From the cell containing the given text, extract its center point as (x, y) coordinate. 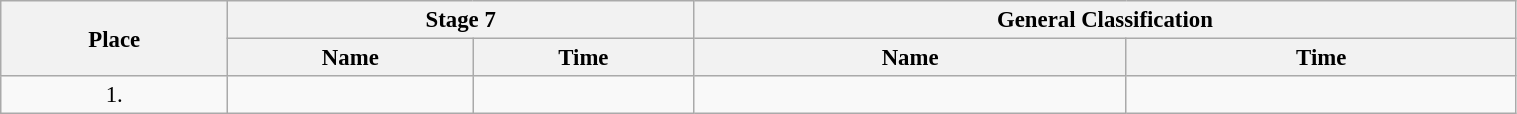
General Classification (1105, 20)
Stage 7 (461, 20)
1. (114, 95)
Place (114, 38)
